For the text-containing cell, return its midpoint in [x, y] coordinate format. 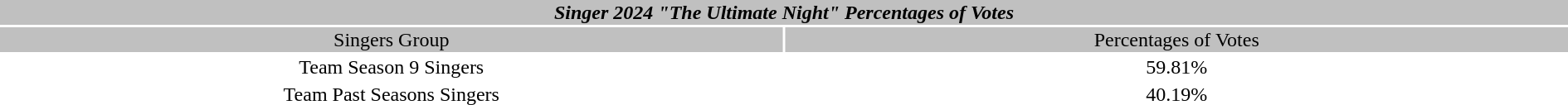
Team Season 9 Singers [392, 67]
Percentages of Votes [1176, 40]
59.81% [1176, 67]
Singers Group [392, 40]
Singer 2024 "The Ultimate Night" Percentages of Votes [784, 12]
